Detect which cell encompasses the target text, then output its [x, y] center coordinate. 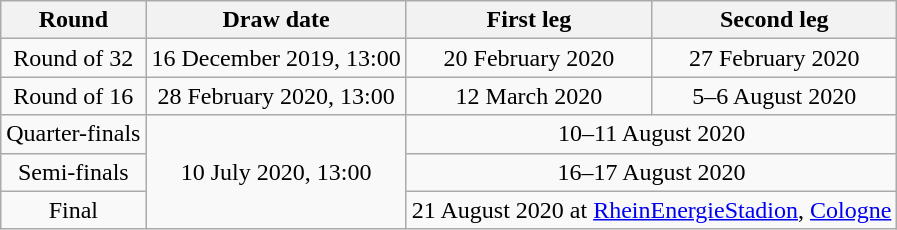
16 December 2019, 13:00 [276, 58]
Draw date [276, 20]
Round [74, 20]
Quarter-finals [74, 134]
10–11 August 2020 [652, 134]
Semi-finals [74, 172]
Final [74, 210]
Round of 32 [74, 58]
10 July 2020, 13:00 [276, 172]
16–17 August 2020 [652, 172]
First leg [528, 20]
Round of 16 [74, 96]
28 February 2020, 13:00 [276, 96]
20 February 2020 [528, 58]
5–6 August 2020 [774, 96]
27 February 2020 [774, 58]
21 August 2020 at RheinEnergieStadion, Cologne [652, 210]
12 March 2020 [528, 96]
Second leg [774, 20]
